Detect which cell encompasses the target text, then output its (X, Y) center coordinate. 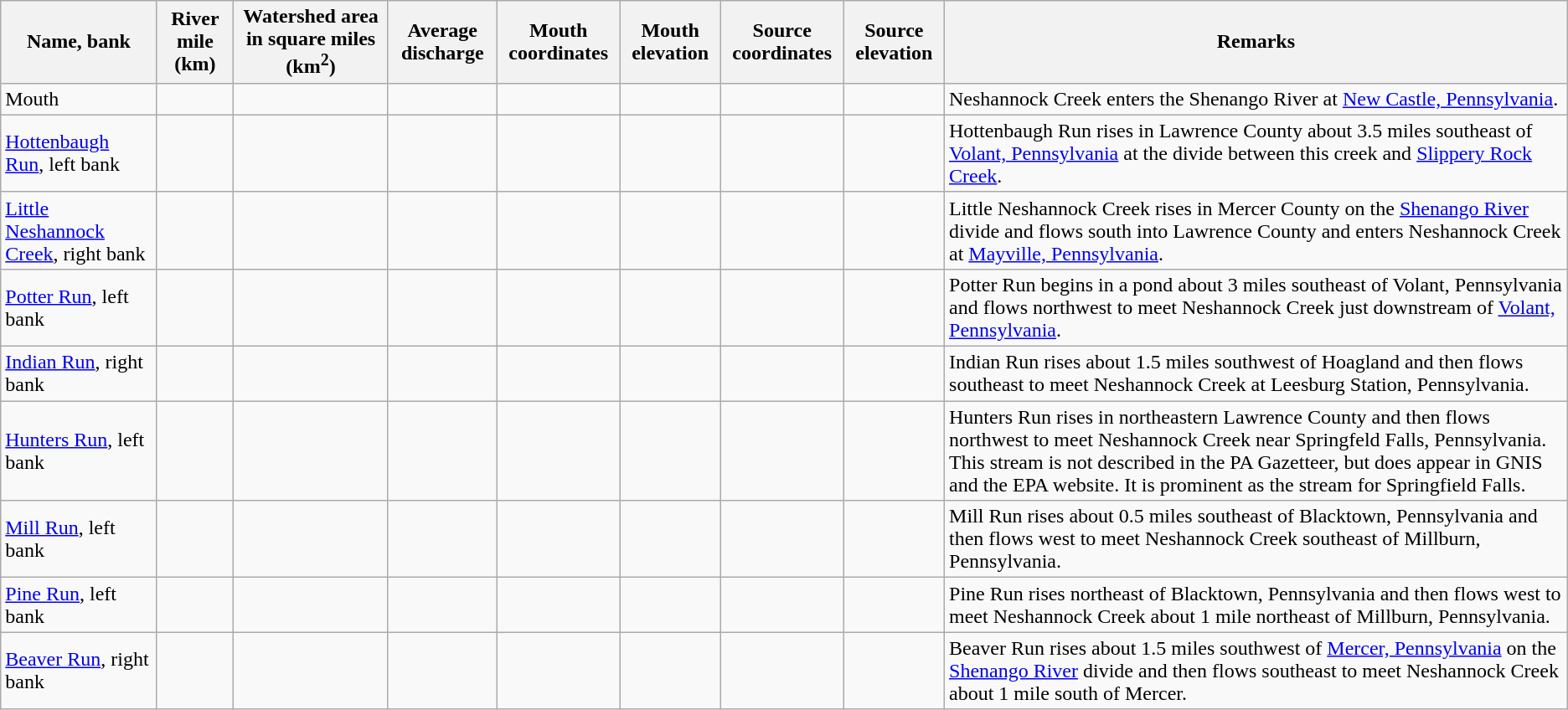
Pine Run rises northeast of Blacktown, Pennsylvania and then flows west to meet Neshannock Creek about 1 mile northeast of Millburn, Pennsylvania. (1256, 605)
Mouth coordinates (558, 42)
Potter Run, left bank (79, 307)
Mill Run rises about 0.5 miles southeast of Blacktown, Pennsylvania and then flows west to meet Neshannock Creek southeast of Millburn, Pennsylvania. (1256, 539)
Mill Run, left bank (79, 539)
Watershed area in square miles (km2) (311, 42)
Neshannock Creek enters the Shenango River at New Castle, Pennsylvania. (1256, 99)
Mouth elevation (670, 42)
Mouth (79, 99)
Indian Run rises about 1.5 miles southwest of Hoagland and then flows southeast to meet Neshannock Creek at Leesburg Station, Pennsylvania. (1256, 373)
Hottenbaugh Run, left bank (79, 153)
Little Neshannock Creek, right bank (79, 230)
Name, bank (79, 42)
Beaver Run, right bank (79, 671)
Average discharge (442, 42)
Indian Run, right bank (79, 373)
Hunters Run, left bank (79, 450)
Source coordinates (782, 42)
Hottenbaugh Run rises in Lawrence County about 3.5 miles southeast of Volant, Pennsylvania at the divide between this creek and Slippery Rock Creek. (1256, 153)
River mile (km) (195, 42)
Source elevation (894, 42)
Pine Run, left bank (79, 605)
Remarks (1256, 42)
